Output the (X, Y) coordinate of the center of the cell containing the given text.  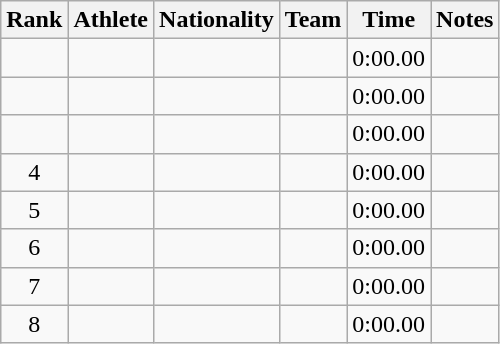
5 (34, 210)
6 (34, 248)
Team (313, 20)
8 (34, 324)
Rank (34, 20)
Nationality (217, 20)
Time (389, 20)
Notes (465, 20)
4 (34, 172)
7 (34, 286)
Athlete (111, 20)
